Search for the cell housing the specified text and yield its (x, y) center coordinate. 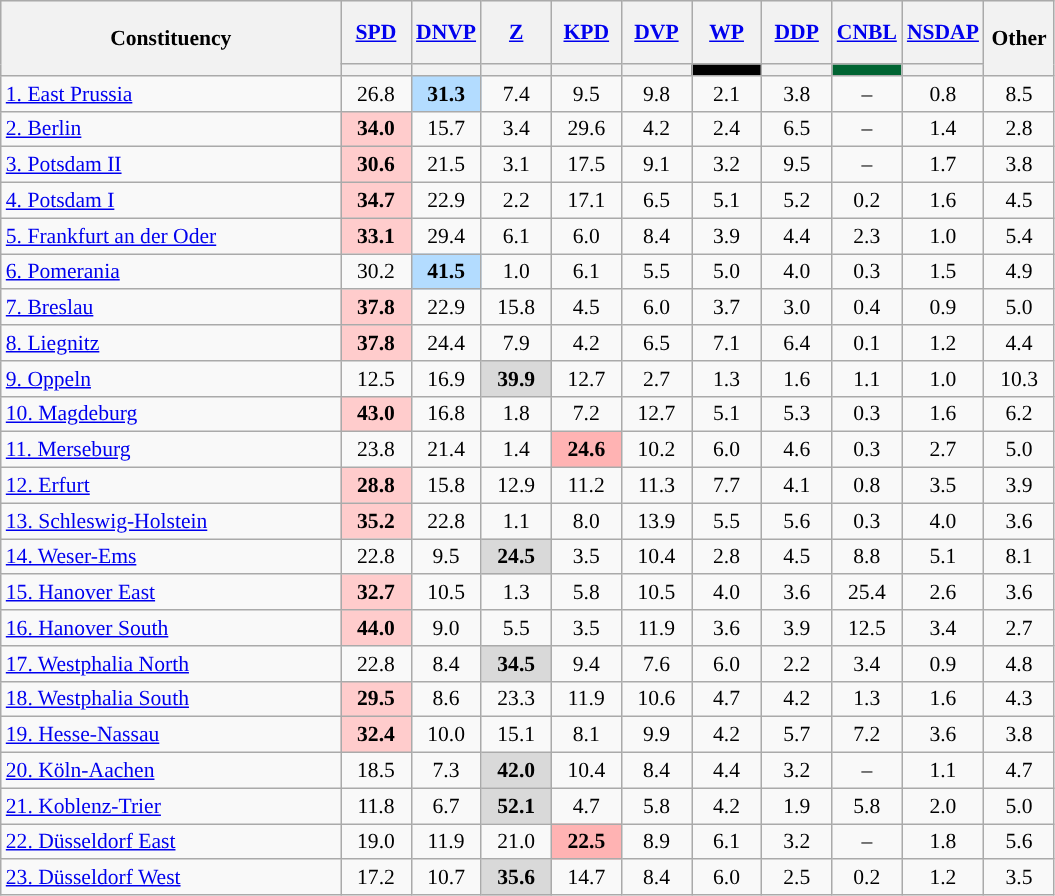
24.6 (586, 450)
8. Liegnitz (171, 343)
8.5 (1019, 94)
12. Erfurt (171, 486)
Constituency (171, 38)
3.7 (727, 308)
10.0 (446, 735)
8.0 (586, 521)
2.5 (797, 878)
9.9 (656, 735)
21.0 (516, 842)
Z (516, 32)
8.9 (656, 842)
9. Oppeln (171, 379)
7.7 (727, 486)
24.5 (516, 557)
18. Westphalia South (171, 699)
2.4 (727, 129)
7.1 (727, 343)
7.6 (656, 664)
26.8 (376, 94)
10.6 (656, 699)
5.2 (797, 201)
5. Frankfurt an der Oder (171, 236)
32.4 (376, 735)
28.8 (376, 486)
1.5 (943, 272)
9.4 (586, 664)
30.6 (376, 165)
4. Potsdam I (171, 201)
20. Köln-Aachen (171, 771)
2.1 (727, 94)
23. Düsseldorf West (171, 878)
23.8 (376, 450)
NSDAP (943, 32)
12.9 (516, 486)
3.0 (797, 308)
5.4 (1019, 236)
3.1 (516, 165)
9.1 (656, 165)
3. Potsdam II (171, 165)
10.3 (1019, 379)
7.4 (516, 94)
6.2 (1019, 414)
13.9 (656, 521)
17. Westphalia North (171, 664)
41.5 (446, 272)
15. Hanover East (171, 593)
9.8 (656, 94)
29.5 (376, 699)
4.6 (797, 450)
4.1 (797, 486)
25.4 (867, 593)
Other (1019, 38)
1.7 (943, 165)
35.2 (376, 521)
16.8 (446, 414)
10.7 (446, 878)
11.2 (586, 486)
6. Pomerania (171, 272)
44.0 (376, 628)
4.3 (1019, 699)
23.3 (516, 699)
21. Koblenz-Trier (171, 806)
22. Düsseldorf East (171, 842)
7.3 (446, 771)
0.4 (867, 308)
34.0 (376, 129)
15.1 (516, 735)
35.6 (516, 878)
2.3 (867, 236)
6.7 (446, 806)
17.1 (586, 201)
32.7 (376, 593)
6.4 (797, 343)
21.4 (446, 450)
22.5 (586, 842)
19. Hesse-Nassau (171, 735)
11.8 (376, 806)
7. Breslau (171, 308)
34.5 (516, 664)
2.0 (943, 806)
52.1 (516, 806)
4.9 (1019, 272)
DVP (656, 32)
24.4 (446, 343)
0.1 (867, 343)
10.2 (656, 450)
17.5 (586, 165)
33.1 (376, 236)
DNVP (446, 32)
14.7 (586, 878)
43.0 (376, 414)
CNBL (867, 32)
9.0 (446, 628)
1. East Prussia (171, 94)
10. Magdeburg (171, 414)
29.4 (446, 236)
2. Berlin (171, 129)
39.9 (516, 379)
7.9 (516, 343)
5.3 (797, 414)
16.9 (446, 379)
42.0 (516, 771)
16. Hanover South (171, 628)
2.6 (943, 593)
5.7 (797, 735)
8.6 (446, 699)
SPD (376, 32)
17.2 (376, 878)
13. Schleswig-Holstein (171, 521)
34.7 (376, 201)
18.5 (376, 771)
11.3 (656, 486)
4.8 (1019, 664)
WP (727, 32)
8.8 (867, 557)
DDP (797, 32)
11. Merseburg (171, 450)
29.6 (586, 129)
21.5 (446, 165)
KPD (586, 32)
30.2 (376, 272)
14. Weser-Ems (171, 557)
19.0 (376, 842)
1.9 (797, 806)
31.3 (446, 94)
15.7 (446, 129)
